Provide the [x, y] coordinate of the cell's center where the given text is located.  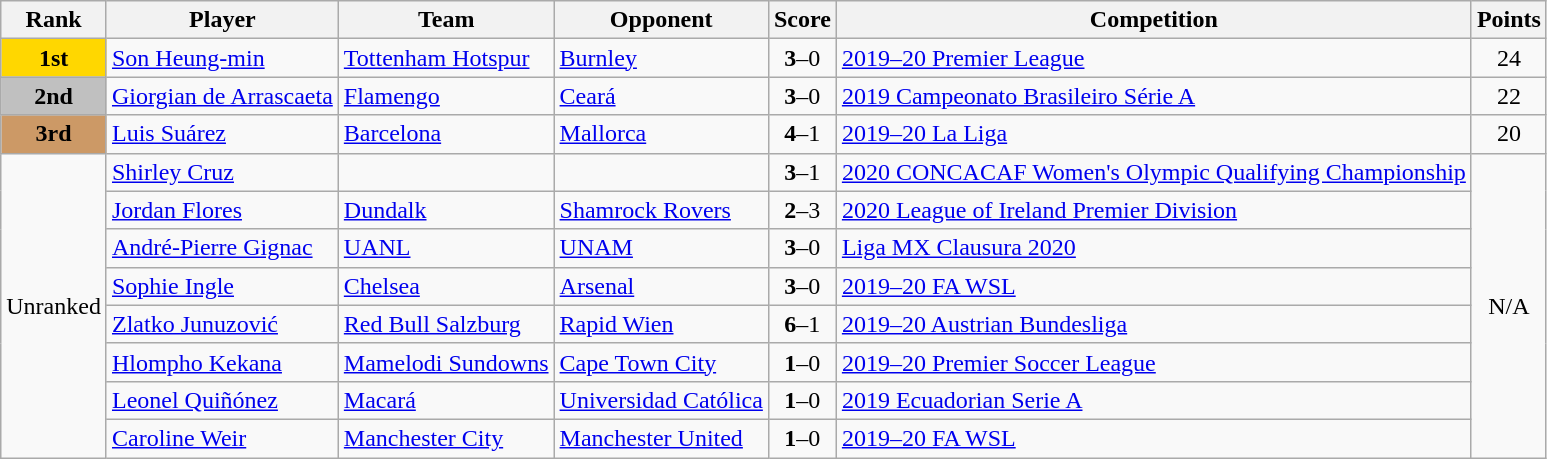
Arsenal [661, 286]
Points [1508, 20]
Sophie Ingle [222, 286]
Manchester United [661, 438]
Macará [446, 400]
2019–20 La Liga [1154, 134]
Shamrock Rovers [661, 210]
2019 Campeonato Brasileiro Série A [1154, 96]
Shirley Cruz [222, 172]
Player [222, 20]
24 [1508, 58]
Universidad Católica [661, 400]
2019–20 Austrian Bundesliga [1154, 324]
20 [1508, 134]
2019–20 Premier League [1154, 58]
2019 Ecuadorian Serie A [1154, 400]
Mallorca [661, 134]
Flamengo [446, 96]
Liga MX Clausura 2020 [1154, 248]
2019–20 Premier Soccer League [1154, 362]
Burnley [661, 58]
Jordan Flores [222, 210]
Competition [1154, 20]
22 [1508, 96]
3rd [54, 134]
Team [446, 20]
Tottenham Hotspur [446, 58]
Unranked [54, 305]
4–1 [802, 134]
Score [802, 20]
Mamelodi Sundowns [446, 362]
Leonel Quiñónez [222, 400]
Son Heung-min [222, 58]
2020 CONCACAF Women's Olympic Qualifying Championship [1154, 172]
Giorgian de Arrascaeta [222, 96]
Red Bull Salzburg [446, 324]
Dundalk [446, 210]
Opponent [661, 20]
3–1 [802, 172]
Luis Suárez [222, 134]
Rank [54, 20]
André-Pierre Gignac [222, 248]
Zlatko Junuzović [222, 324]
UNAM [661, 248]
Caroline Weir [222, 438]
N/A [1508, 305]
2nd [54, 96]
UANL [446, 248]
2–3 [802, 210]
Hlompho Kekana [222, 362]
Barcelona [446, 134]
Ceará [661, 96]
Manchester City [446, 438]
Chelsea [446, 286]
Rapid Wien [661, 324]
2020 League of Ireland Premier Division [1154, 210]
1st [54, 58]
Cape Town City [661, 362]
6–1 [802, 324]
